Provide the [X, Y] coordinate of the cell's center where the given text is located.  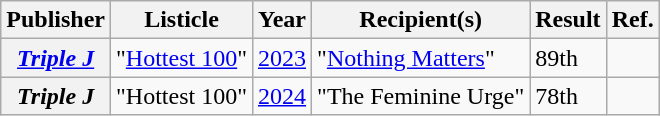
Listicle [182, 20]
Result [568, 20]
2023 [282, 58]
Ref. [632, 20]
"The Feminine Urge" [421, 96]
2024 [282, 96]
Recipient(s) [421, 20]
Year [282, 20]
"Nothing Matters" [421, 58]
78th [568, 96]
89th [568, 58]
Publisher [56, 20]
